Extract the [X, Y] coordinate from the center of the cell holding the provided text.  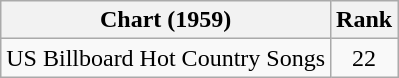
Rank [364, 20]
Chart (1959) [166, 20]
US Billboard Hot Country Songs [166, 58]
22 [364, 58]
